Locate the cell with the specified text and output its (x, y) center coordinate. 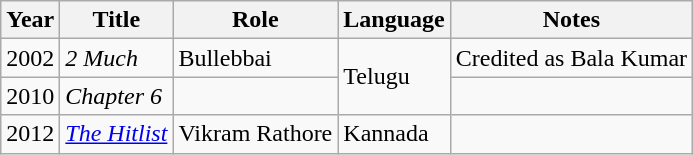
Chapter 6 (116, 96)
The Hitlist (116, 134)
2012 (30, 134)
Notes (571, 20)
Vikram Rathore (256, 134)
Title (116, 20)
Kannada (394, 134)
Role (256, 20)
2002 (30, 58)
Telugu (394, 77)
Credited as Bala Kumar (571, 58)
2010 (30, 96)
Language (394, 20)
Year (30, 20)
Bullebbai (256, 58)
2 Much (116, 58)
